Return [x, y] of the center of cell containing provided text 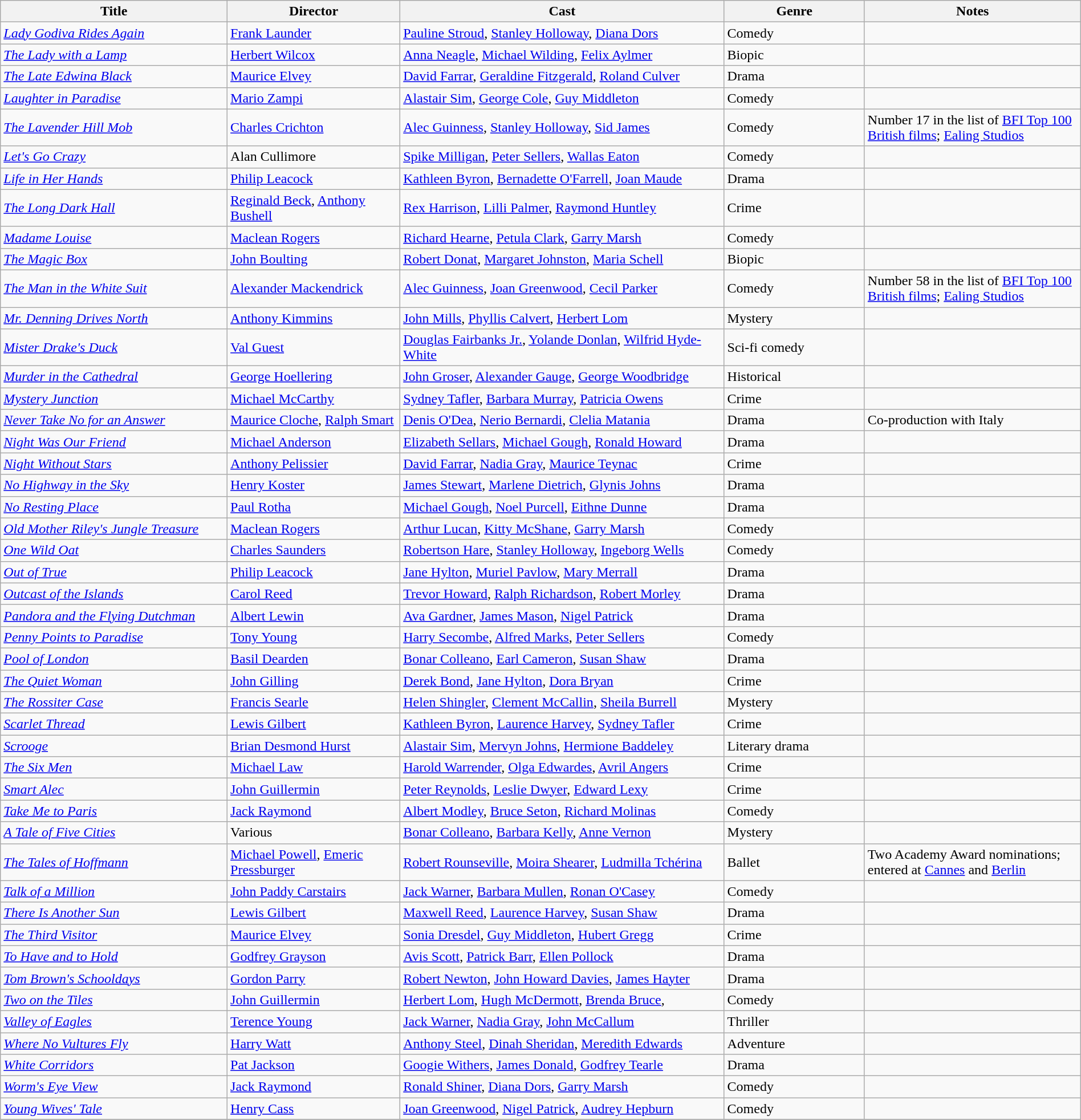
Talk of a Million [114, 891]
Smart Alec [114, 789]
John Gilling [314, 680]
Basil Dearden [314, 659]
The Long Dark Hall [114, 208]
Alastair Sim, Mervyn Johns, Hermione Baddeley [562, 746]
Henry Cass [314, 1109]
Bonar Colleano, Barbara Kelly, Anne Vernon [562, 833]
Mr. Denning Drives North [114, 318]
To Have and to Hold [114, 956]
Out of True [114, 572]
Frank Launder [314, 33]
The Late Edwina Black [114, 76]
George Hoellering [314, 377]
Historical [794, 377]
Number 58 in the list of BFI Top 100 British films; Ealing Studios [973, 289]
Pat Jackson [314, 1065]
Robert Rounseville, Moira Shearer, Ludmilla Tchérina [562, 862]
Alexander Mackendrick [314, 289]
Spike Milligan, Peter Sellers, Wallas Eaton [562, 157]
Pool of London [114, 659]
The Man in the White Suit [114, 289]
Maurice Cloche, Ralph Smart [314, 420]
Kathleen Byron, Bernadette O'Farrell, Joan Maude [562, 178]
Francis Searle [314, 703]
Various [314, 833]
The Six Men [114, 768]
Herbert Lom, Hugh McDermott, Brenda Bruce, [562, 1000]
Genre [794, 11]
David Farrar, Geraldine Fitzgerald, Roland Culver [562, 76]
No Resting Place [114, 507]
Alan Cullimore [314, 157]
Anthony Steel, Dinah Sheridan, Meredith Edwards [562, 1043]
Michael Law [314, 768]
Alec Guinness, Joan Greenwood, Cecil Parker [562, 289]
Val Guest [314, 348]
Pauline Stroud, Stanley Holloway, Diana Dors [562, 33]
Literary drama [794, 746]
Two on the Tiles [114, 1000]
Terence Young [314, 1021]
Michael Powell, Emeric Pressburger [314, 862]
Young Wives' Tale [114, 1109]
The Lady with a Lamp [114, 55]
Gordon Parry [314, 978]
Michael Anderson [314, 442]
Cast [562, 11]
Madame Louise [114, 237]
John Boulting [314, 259]
A Tale of Five Cities [114, 833]
Number 17 in the list of BFI Top 100 British films; Ealing Studios [973, 128]
Ronald Shiner, Diana Dors, Garry Marsh [562, 1087]
Kathleen Byron, Laurence Harvey, Sydney Tafler [562, 724]
Tom Brown's Schooldays [114, 978]
Ava Gardner, James Mason, Nigel Patrick [562, 615]
Mister Drake's Duck [114, 348]
Robert Donat, Margaret Johnston, Maria Schell [562, 259]
Scarlet Thread [114, 724]
Godfrey Grayson [314, 956]
Bonar Colleano, Earl Cameron, Susan Shaw [562, 659]
Michael Gough, Noel Purcell, Eithne Dunne [562, 507]
Ballet [794, 862]
The Quiet Woman [114, 680]
Herbert Wilcox [314, 55]
Two Academy Award nominations; entered at Cannes and Berlin [973, 862]
Mario Zampi [314, 98]
Old Mother Riley's Jungle Treasure [114, 529]
Let's Go Crazy [114, 157]
Reginald Beck, Anthony Bushell [314, 208]
David Farrar, Nadia Gray, Maurice Teynac [562, 464]
The Tales of Hoffmann [114, 862]
Mystery Junction [114, 399]
Googie Withers, James Donald, Godfrey Tearle [562, 1065]
Anthony Kimmins [314, 318]
John Mills, Phyllis Calvert, Herbert Lom [562, 318]
Notes [973, 11]
Tony Young [314, 637]
Outcast of the Islands [114, 594]
Elizabeth Sellars, Michael Gough, Ronald Howard [562, 442]
Joan Greenwood, Nigel Patrick, Audrey Hepburn [562, 1109]
Co-production with Italy [973, 420]
Harry Watt [314, 1043]
Alec Guinness, Stanley Holloway, Sid James [562, 128]
Title [114, 11]
Jack Warner, Barbara Mullen, Ronan O'Casey [562, 891]
Scrooge [114, 746]
Thriller [794, 1021]
Anna Neagle, Michael Wilding, Felix Aylmer [562, 55]
Sonia Dresdel, Guy Middleton, Hubert Gregg [562, 935]
No Highway in the Sky [114, 485]
Albert Lewin [314, 615]
Arthur Lucan, Kitty McShane, Garry Marsh [562, 529]
The Lavender Hill Mob [114, 128]
Trevor Howard, Ralph Richardson, Robert Morley [562, 594]
Jack Warner, Nadia Gray, John McCallum [562, 1021]
Avis Scott, Patrick Barr, Ellen Pollock [562, 956]
Helen Shingler, Clement McCallin, Sheila Burrell [562, 703]
Harold Warrender, Olga Edwardes, Avril Angers [562, 768]
Albert Modley, Bruce Seton, Richard Molinas [562, 811]
Jane Hylton, Muriel Pavlow, Mary Merrall [562, 572]
Denis O'Dea, Nerio Bernardi, Clelia Matania [562, 420]
One Wild Oat [114, 550]
Michael McCarthy [314, 399]
Harry Secombe, Alfred Marks, Peter Sellers [562, 637]
Paul Rotha [314, 507]
Murder in the Cathedral [114, 377]
Take Me to Paris [114, 811]
Alastair Sim, George Cole, Guy Middleton [562, 98]
Carol Reed [314, 594]
Douglas Fairbanks Jr., Yolande Donlan, Wilfrid Hyde-White [562, 348]
Night Without Stars [114, 464]
James Stewart, Marlene Dietrich, Glynis Johns [562, 485]
The Third Visitor [114, 935]
Never Take No for an Answer [114, 420]
Director [314, 11]
Charles Crichton [314, 128]
Maxwell Reed, Laurence Harvey, Susan Shaw [562, 913]
Night Was Our Friend [114, 442]
Peter Reynolds, Leslie Dwyer, Edward Lexy [562, 789]
Where No Vultures Fly [114, 1043]
The Rossiter Case [114, 703]
Penny Points to Paradise [114, 637]
Life in Her Hands [114, 178]
Lady Godiva Rides Again [114, 33]
Adventure [794, 1043]
Sci-fi comedy [794, 348]
John Groser, Alexander Gauge, George Woodbridge [562, 377]
Henry Koster [314, 485]
Charles Saunders [314, 550]
Pandora and the Flying Dutchman [114, 615]
Valley of Eagles [114, 1021]
Laughter in Paradise [114, 98]
White Corridors [114, 1065]
Derek Bond, Jane Hylton, Dora Bryan [562, 680]
The Magic Box [114, 259]
Worm's Eye View [114, 1087]
Anthony Pelissier [314, 464]
John Paddy Carstairs [314, 891]
Richard Hearne, Petula Clark, Garry Marsh [562, 237]
Sydney Tafler, Barbara Murray, Patricia Owens [562, 399]
Robert Newton, John Howard Davies, James Hayter [562, 978]
Brian Desmond Hurst [314, 746]
Rex Harrison, Lilli Palmer, Raymond Huntley [562, 208]
There Is Another Sun [114, 913]
Robertson Hare, Stanley Holloway, Ingeborg Wells [562, 550]
